Search for the cell housing the specified text and yield its [X, Y] center coordinate. 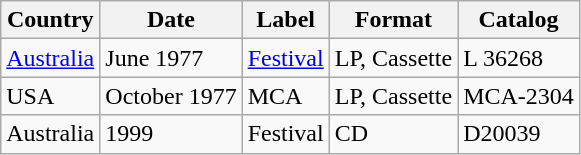
MCA-2304 [519, 96]
October 1977 [171, 96]
USA [50, 96]
D20039 [519, 134]
L 36268 [519, 58]
Label [286, 20]
Format [393, 20]
MCA [286, 96]
Date [171, 20]
Country [50, 20]
CD [393, 134]
June 1977 [171, 58]
1999 [171, 134]
Catalog [519, 20]
